Provide the [x, y] coordinate of the cell's center where the given text is located.  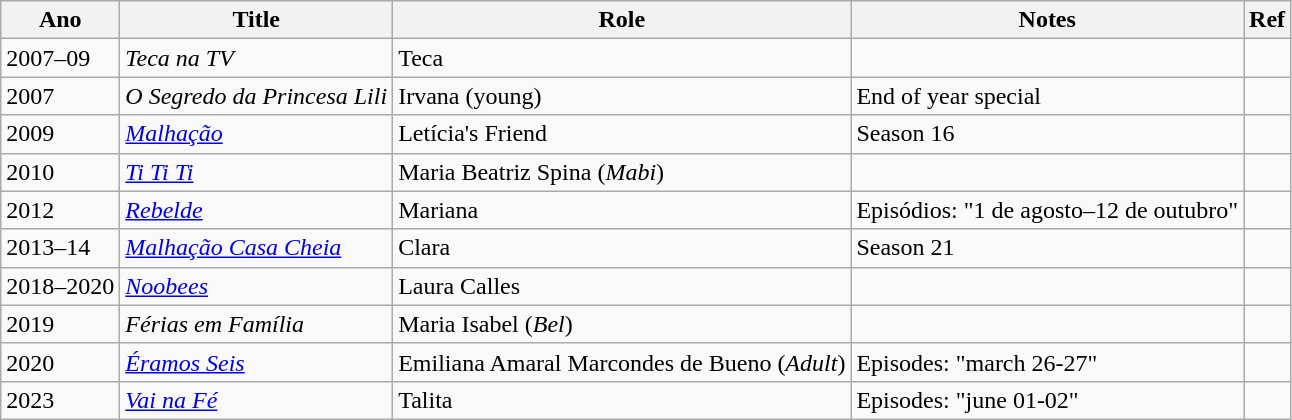
2019 [60, 324]
Maria Isabel (Bel) [622, 324]
Role [622, 20]
2012 [60, 210]
Laura Calles [622, 286]
2009 [60, 134]
2023 [60, 400]
2018–2020 [60, 286]
2013–14 [60, 248]
Éramos Seis [256, 362]
Letícia's Friend [622, 134]
Teca [622, 58]
Title [256, 20]
Teca na TV [256, 58]
O Segredo da Princesa Lili [256, 96]
Mariana [622, 210]
Rebelde [256, 210]
Irvana (young) [622, 96]
Season 21 [1048, 248]
Vai na Fé [256, 400]
Ti Ti Ti [256, 172]
Ano [60, 20]
Talita [622, 400]
Noobees [256, 286]
Malhação [256, 134]
Notes [1048, 20]
Ref [1268, 20]
Malhação Casa Cheia [256, 248]
Episodes: "march 26-27" [1048, 362]
Emiliana Amaral Marcondes de Bueno (Adult) [622, 362]
Episódios: "1 de agosto–12 de outubro" [1048, 210]
2007 [60, 96]
Episodes: "june 01-02" [1048, 400]
Season 16 [1048, 134]
Maria Beatriz Spina (Mabi) [622, 172]
2010 [60, 172]
Férias em Família [256, 324]
End of year special [1048, 96]
Clara [622, 248]
2020 [60, 362]
2007–09 [60, 58]
